Detect which cell encompasses the target text, then output its [x, y] center coordinate. 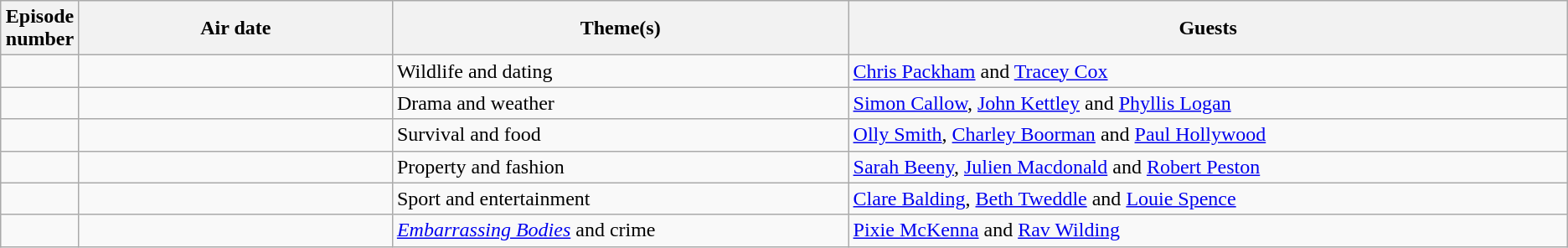
Theme(s) [620, 28]
Property and fashion [620, 167]
Sport and entertainment [620, 199]
Survival and food [620, 135]
Wildlife and dating [620, 71]
Simon Callow, John Kettley and Phyllis Logan [1208, 103]
Guests [1208, 28]
Embarrassing Bodies and crime [620, 230]
Clare Balding, Beth Tweddle and Louie Spence [1208, 199]
Air date [235, 28]
Olly Smith, Charley Boorman and Paul Hollywood [1208, 135]
Sarah Beeny, Julien Macdonald and Robert Peston [1208, 167]
Pixie McKenna and Rav Wilding [1208, 230]
Chris Packham and Tracey Cox [1208, 71]
Episode number [40, 28]
Drama and weather [620, 103]
